Identify which cell holds the provided text, then report its (x, y) central coordinate. 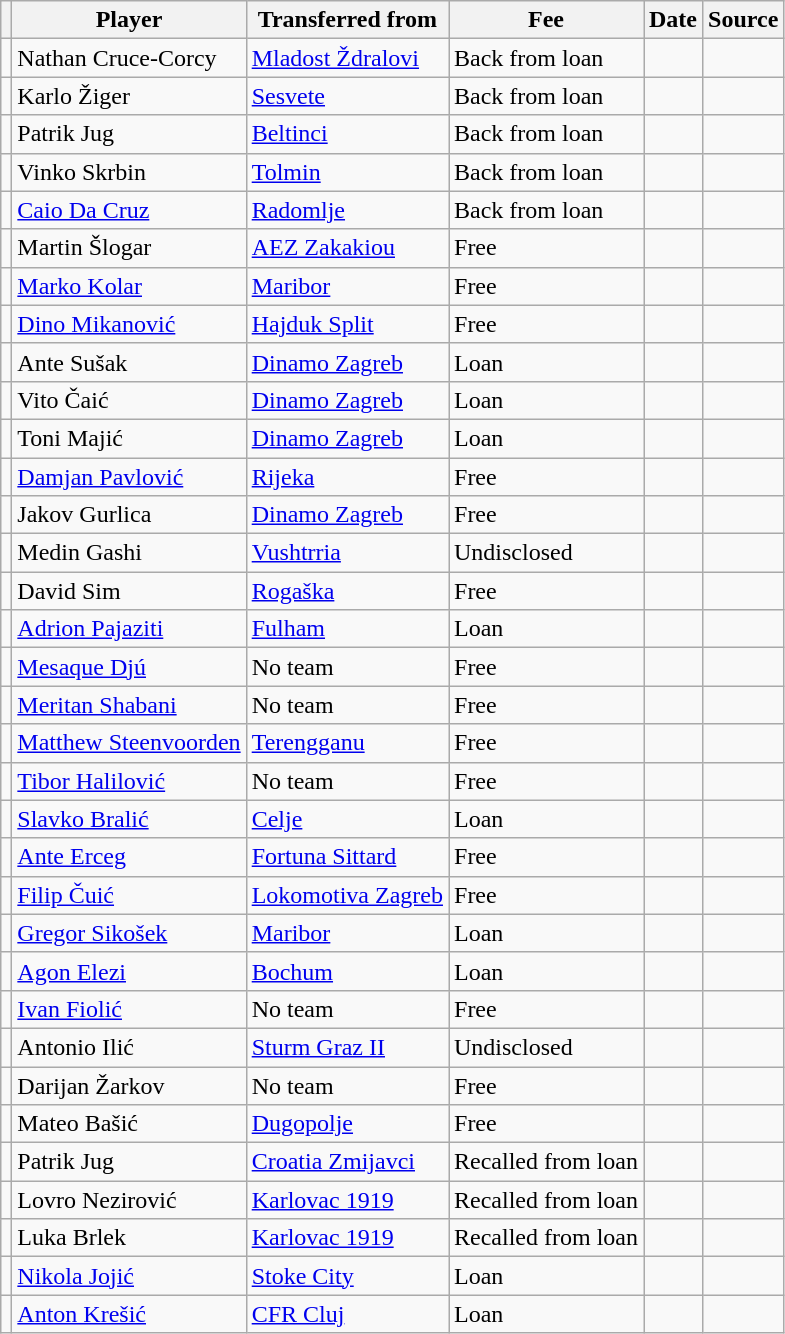
Marko Kolar (129, 286)
Beltinci (347, 134)
Slavko Bralić (129, 819)
Tolmin (347, 172)
Vushtrria (347, 553)
Anton Krešić (129, 1314)
Gregor Sikošek (129, 933)
Fulham (347, 629)
Dugopolje (347, 1124)
Radomlje (347, 210)
Rogaška (347, 591)
CFR Cluj (347, 1314)
Jakov Gurlica (129, 515)
Nikola Jojić (129, 1276)
Date (674, 20)
Toni Majić (129, 438)
Ante Erceg (129, 857)
Source (744, 20)
Fortuna Sittard (347, 857)
Martin Šlogar (129, 248)
AEZ Zakakiou (347, 248)
Player (129, 20)
Lovro Nezirović (129, 1200)
Vinko Skrbin (129, 172)
Terengganu (347, 743)
Damjan Pavlović (129, 477)
Rijeka (347, 477)
Celje (347, 819)
Antonio Ilić (129, 1047)
Meritan Shabani (129, 705)
Sesvete (347, 96)
Mateo Bašić (129, 1124)
Medin Gashi (129, 553)
Ivan Fiolić (129, 1009)
Mesaque Djú (129, 667)
Hajduk Split (347, 324)
Karlo Žiger (129, 96)
Croatia Zmijavci (347, 1162)
Sturm Graz II (347, 1047)
Nathan Cruce-Corcy (129, 58)
Tibor Halilović (129, 781)
Dino Mikanović (129, 324)
Luka Brlek (129, 1238)
Stoke City (347, 1276)
Darijan Žarkov (129, 1085)
Ante Sušak (129, 362)
Agon Elezi (129, 971)
Vito Čaić (129, 400)
Caio Da Cruz (129, 210)
David Sim (129, 591)
Lokomotiva Zagreb (347, 895)
Fee (546, 20)
Transferred from (347, 20)
Matthew Steenvoorden (129, 743)
Filip Čuić (129, 895)
Adrion Pajaziti (129, 629)
Mladost Ždralovi (347, 58)
Bochum (347, 971)
